Locate the cell with the specified text and output its (x, y) center coordinate. 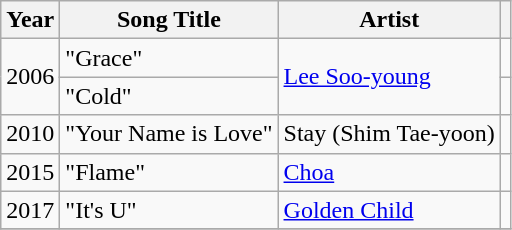
2006 (30, 77)
"It's U" (169, 210)
Lee Soo-young (389, 77)
2015 (30, 172)
2010 (30, 134)
"Flame" (169, 172)
Choa (389, 172)
Artist (389, 20)
Year (30, 20)
"Grace" (169, 58)
2017 (30, 210)
Stay (Shim Tae-yoon) (389, 134)
Song Title (169, 20)
"Cold" (169, 96)
"Your Name is Love" (169, 134)
Golden Child (389, 210)
